Detect which cell encompasses the target text, then output its [X, Y] center coordinate. 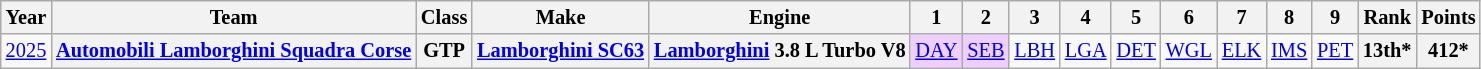
Team [234, 17]
4 [1086, 17]
Lamborghini 3.8 L Turbo V8 [780, 51]
6 [1189, 17]
IMS [1289, 51]
Engine [780, 17]
LGA [1086, 51]
3 [1034, 17]
Automobili Lamborghini Squadra Corse [234, 51]
DET [1136, 51]
7 [1242, 17]
8 [1289, 17]
Year [26, 17]
Lamborghini SC63 [560, 51]
5 [1136, 17]
GTP [444, 51]
Make [560, 17]
LBH [1034, 51]
2025 [26, 51]
412* [1448, 51]
PET [1335, 51]
SEB [986, 51]
WGL [1189, 51]
DAY [936, 51]
2 [986, 17]
9 [1335, 17]
ELK [1242, 51]
1 [936, 17]
Class [444, 17]
13th* [1387, 51]
Points [1448, 17]
Rank [1387, 17]
